Return the (X, Y) coordinate for the center point of the cell that contains the specified text.  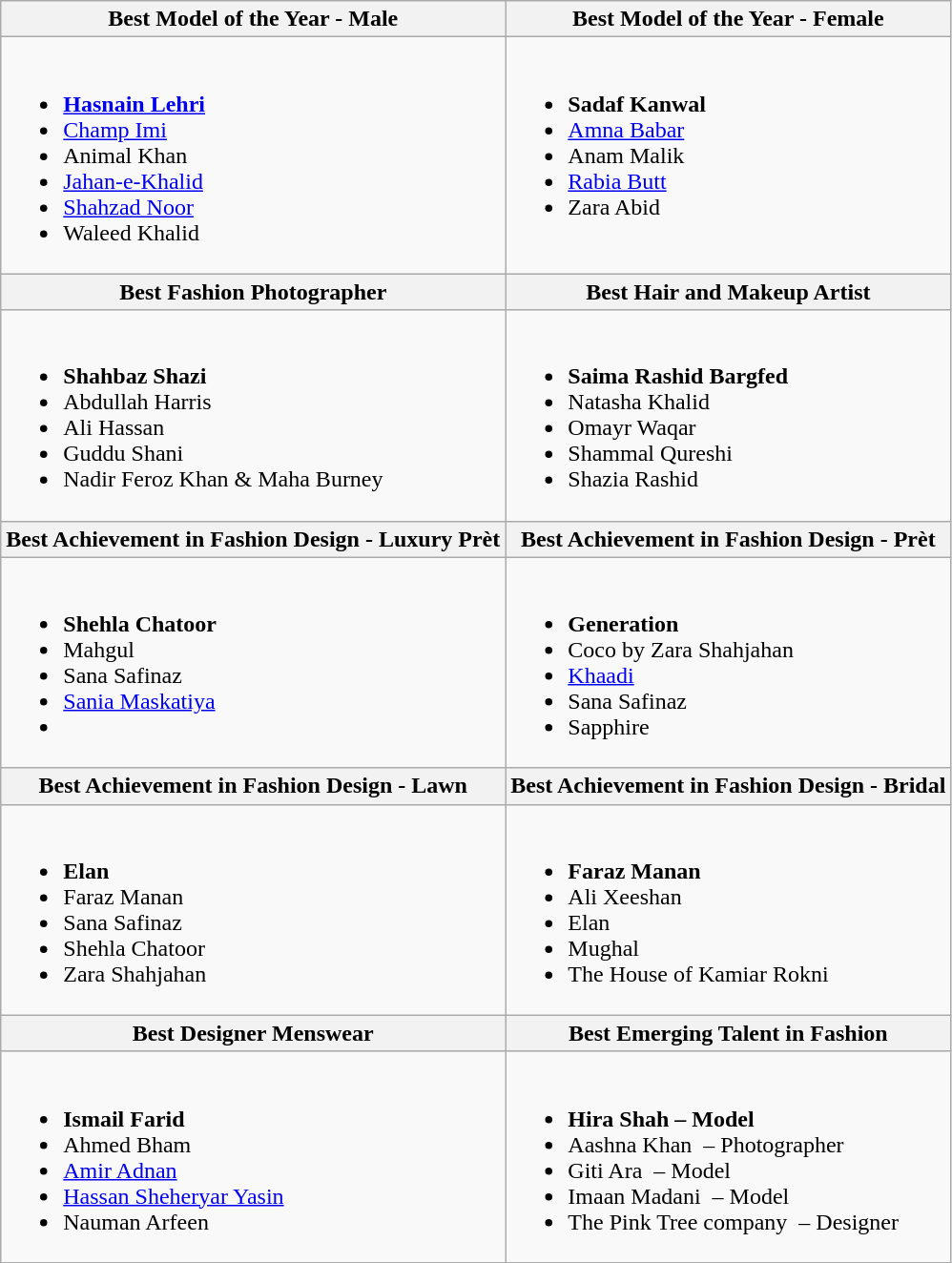
Shehla ChatoorMahgulSana SafinazSania Maskatiya (254, 662)
Best Achievement in Fashion Design - Prèt (729, 539)
Best Emerging Talent in Fashion (729, 1033)
Hasnain LehriChamp ImiAnimal KhanJahan-e-KhalidShahzad NoorWaleed Khalid (254, 155)
Shahbaz ShaziAbdullah HarrisAli HassanGuddu ShaniNadir Feroz Khan & Maha Burney (254, 416)
Best Hair and Makeup Artist (729, 292)
Sadaf KanwalAmna BabarAnam MalikRabia ButtZara Abid (729, 155)
Best Fashion Photographer (254, 292)
Best Achievement in Fashion Design - Lawn (254, 786)
Best Designer Menswear (254, 1033)
Best Model of the Year - Male (254, 19)
Saima Rashid BargfedNatasha KhalidOmayr WaqarShammal QureshiShazia Rashid (729, 416)
Best Achievement in Fashion Design - Bridal (729, 786)
Ismail FaridAhmed BhamAmir AdnanHassan Sheheryar YasinNauman Arfeen (254, 1156)
Best Achievement in Fashion Design - Luxury Prèt (254, 539)
ElanFaraz MananSana SafinazShehla ChatoorZara Shahjahan (254, 910)
Faraz MananAli XeeshanElanMughalThe House of Kamiar Rokni (729, 910)
Best Model of the Year - Female (729, 19)
GenerationCoco by Zara ShahjahanKhaadiSana SafinazSapphire (729, 662)
Hira Shah – ModelAashna Khan – PhotographerGiti Ara – ModelImaan Madani – ModelThe Pink Tree company – Designer (729, 1156)
